Output the (X, Y) coordinate of the center of the cell containing the given text.  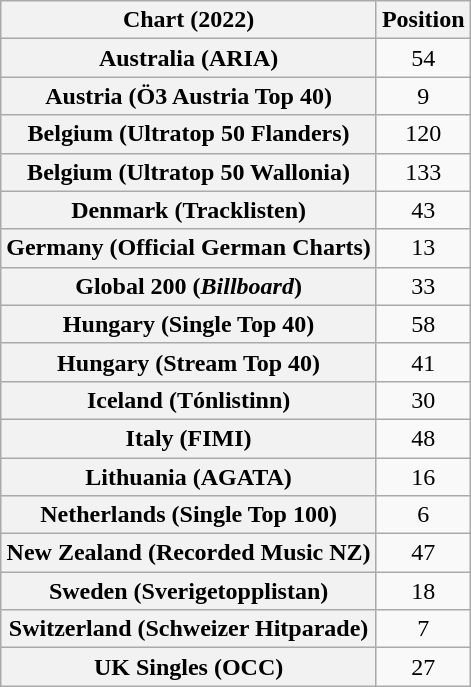
16 (423, 477)
58 (423, 324)
133 (423, 172)
7 (423, 629)
Position (423, 20)
Hungary (Single Top 40) (189, 324)
41 (423, 362)
6 (423, 515)
13 (423, 248)
33 (423, 286)
Belgium (Ultratop 50 Wallonia) (189, 172)
Iceland (Tónlistinn) (189, 400)
9 (423, 96)
43 (423, 210)
Australia (ARIA) (189, 58)
Belgium (Ultratop 50 Flanders) (189, 134)
120 (423, 134)
Sweden (Sverigetopplistan) (189, 591)
Italy (FIMI) (189, 438)
Austria (Ö3 Austria Top 40) (189, 96)
UK Singles (OCC) (189, 667)
New Zealand (Recorded Music NZ) (189, 553)
Lithuania (AGATA) (189, 477)
Switzerland (Schweizer Hitparade) (189, 629)
Netherlands (Single Top 100) (189, 515)
47 (423, 553)
27 (423, 667)
30 (423, 400)
48 (423, 438)
Hungary (Stream Top 40) (189, 362)
18 (423, 591)
54 (423, 58)
Chart (2022) (189, 20)
Denmark (Tracklisten) (189, 210)
Germany (Official German Charts) (189, 248)
Global 200 (Billboard) (189, 286)
